Pinpoint the cell where the given text exists, returning its [X, Y] midpoint coordinate. 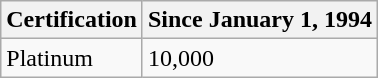
Platinum [72, 58]
10,000 [260, 58]
Since January 1, 1994 [260, 20]
Certification [72, 20]
